Locate the cell with the specified text and output its (X, Y) center coordinate. 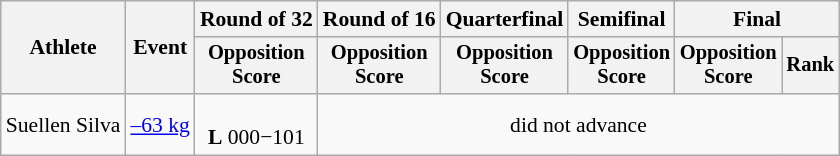
L 000−101 (256, 124)
Round of 16 (380, 19)
Suellen Silva (64, 124)
Final (757, 19)
Athlete (64, 48)
Event (160, 48)
did not advance (578, 124)
Rank (811, 66)
Round of 32 (256, 19)
Quarterfinal (505, 19)
Semifinal (622, 19)
–63 kg (160, 124)
